Determine the (X, Y) coordinate at the center of the cell enclosing the given text.  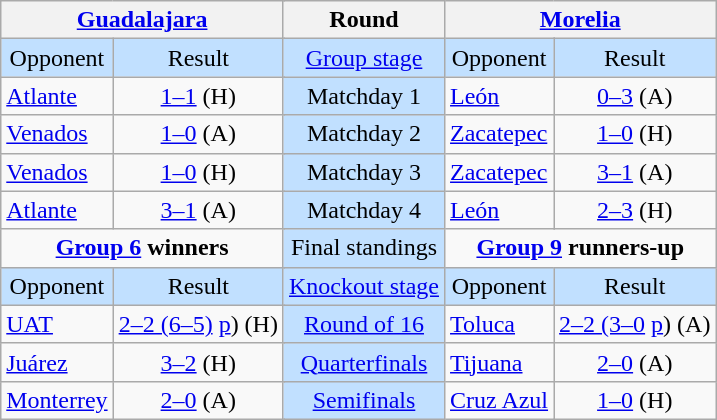
Round of 16 (364, 324)
2–3 (H) (635, 210)
3–2 (H) (198, 362)
Knockout stage (364, 286)
1–0 (A) (198, 134)
Matchday 2 (364, 134)
Group 9 runners-up (580, 248)
UAT (57, 324)
Final standings (364, 248)
Morelia (580, 20)
Group stage (364, 58)
0–3 (A) (635, 96)
Group 6 winners (142, 248)
Toluca (500, 324)
Matchday 1 (364, 96)
Matchday 3 (364, 172)
Guadalajara (142, 20)
1–1 (H) (198, 96)
Monterrey (57, 400)
Tijuana (500, 362)
2–2 (6–5) p) (H) (198, 324)
Semifinals (364, 400)
Matchday 4 (364, 210)
Quarterfinals (364, 362)
Round (364, 20)
Juárez (57, 362)
2–2 (3–0 p) (A) (635, 324)
Cruz Azul (500, 400)
